Find where the given text appears and provide that cell's center as (x, y) coordinate. 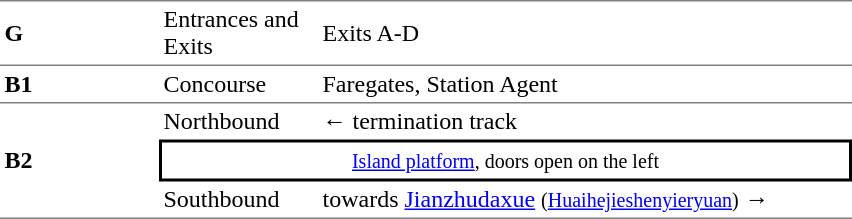
Island platform, doors open on the left (506, 161)
B1 (80, 85)
Faregates, Station Agent (585, 85)
G (80, 33)
Northbound (238, 122)
Exits A-D (585, 33)
Entrances and Exits (238, 33)
Concourse (238, 85)
← termination track (585, 122)
